Provide the (x, y) coordinate of the cell's center where the given text is located.  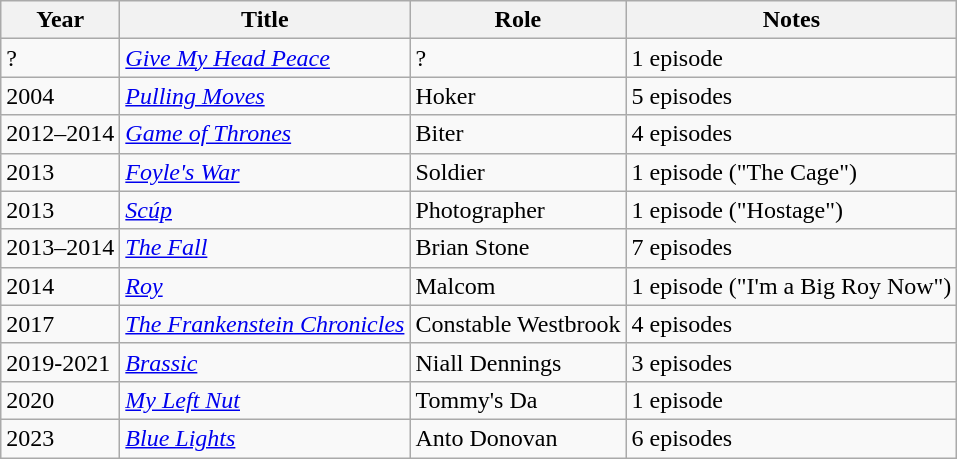
Malcom (518, 286)
2019-2021 (60, 362)
Year (60, 20)
3 episodes (792, 362)
6 episodes (792, 438)
Niall Dennings (518, 362)
2017 (60, 324)
Brian Stone (518, 248)
1 episode ("The Cage") (792, 172)
Scúp (265, 210)
2004 (60, 96)
Blue Lights (265, 438)
Photographer (518, 210)
Tommy's Da (518, 400)
Notes (792, 20)
Title (265, 20)
1 episode ("I'm a Big Roy Now") (792, 286)
5 episodes (792, 96)
Constable Westbrook (518, 324)
Biter (518, 134)
Soldier (518, 172)
Role (518, 20)
The Frankenstein Chronicles (265, 324)
7 episodes (792, 248)
2023 (60, 438)
2020 (60, 400)
The Fall (265, 248)
Anto Donovan (518, 438)
My Left Nut (265, 400)
1 episode ("Hostage") (792, 210)
Roy (265, 286)
2013–2014 (60, 248)
2012–2014 (60, 134)
Pulling Moves (265, 96)
Brassic (265, 362)
Hoker (518, 96)
Give My Head Peace (265, 58)
Game of Thrones (265, 134)
2014 (60, 286)
Foyle's War (265, 172)
